Detect which cell encompasses the target text, then output its (X, Y) center coordinate. 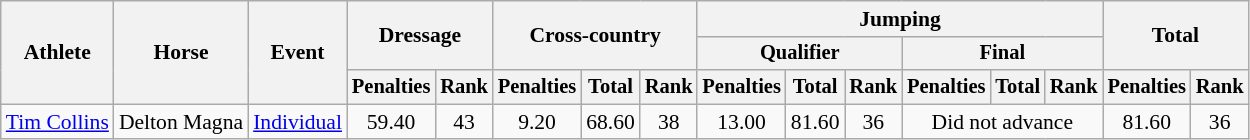
Jumping (900, 19)
Cross-country (596, 36)
Individual (298, 122)
13.00 (741, 122)
Qualifier (800, 54)
Athlete (58, 52)
Horse (181, 52)
59.40 (391, 122)
Did not advance (1002, 122)
Delton Magna (181, 122)
9.20 (537, 122)
68.60 (610, 122)
Final (1002, 54)
38 (669, 122)
43 (464, 122)
Event (298, 52)
Tim Collins (58, 122)
Dressage (420, 36)
